Output the [x, y] coordinate of the center of the cell containing the given text.  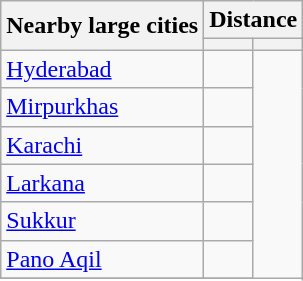
Mirpurkhas [102, 107]
Hyderabad [102, 69]
Pano Aqil [102, 259]
Karachi [102, 145]
Larkana [102, 183]
Sukkur [102, 221]
Nearby large cities [102, 26]
Distance [254, 20]
